Return [x, y] of the center of cell containing provided text 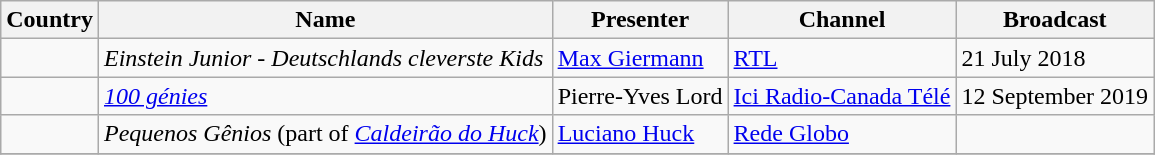
Max Giermann [640, 58]
12 September 2019 [1055, 96]
Ici Radio-Canada Télé [842, 96]
Einstein Junior - Deutschlands cleverste Kids [325, 58]
Name [325, 20]
RTL [842, 58]
Country [50, 20]
Rede Globo [842, 134]
Pierre-Yves Lord [640, 96]
Broadcast [1055, 20]
100 génies [325, 96]
Luciano Huck [640, 134]
Pequenos Gênios (part of Caldeirão do Huck) [325, 134]
21 July 2018 [1055, 58]
Channel [842, 20]
Presenter [640, 20]
